Determine the [x, y] coordinate at the center of the cell enclosing the given text.  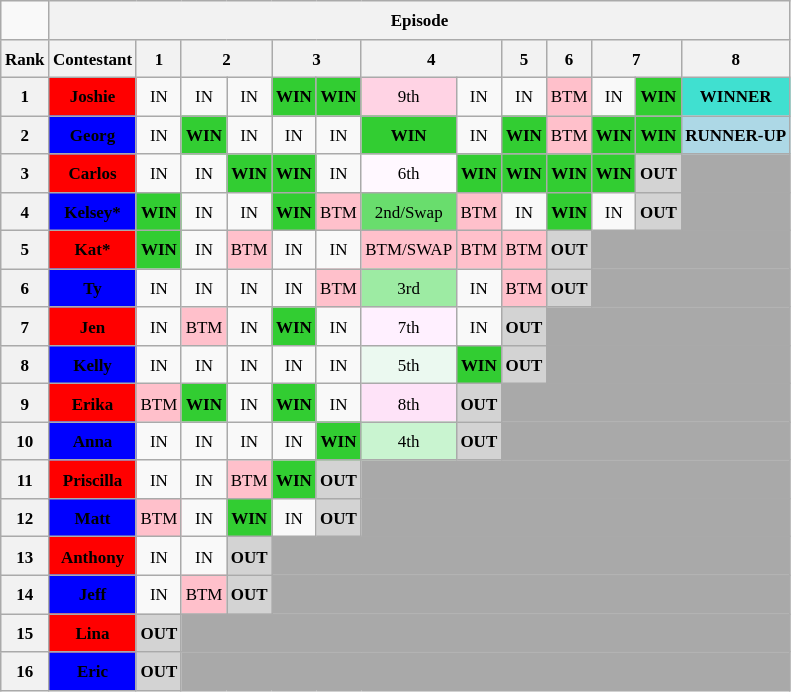
6th [408, 173]
Ty [93, 288]
3rd [408, 288]
Episode [420, 20]
Contestant [93, 58]
11 [25, 480]
9th [408, 97]
Rank [25, 58]
10 [25, 441]
14 [25, 595]
Matt [93, 518]
Jeff [93, 595]
Georg [93, 135]
7th [408, 326]
RUNNER-UP [736, 135]
Jen [93, 326]
Lina [93, 633]
8th [408, 403]
Anthony [93, 556]
Anna [93, 441]
9 [25, 403]
2nd/Swap [408, 212]
5th [408, 365]
Eric [93, 671]
WINNER [736, 97]
BTM/SWAP [408, 250]
Erika [93, 403]
16 [25, 671]
4th [408, 441]
13 [25, 556]
Joshie [93, 97]
Kelsey* [93, 212]
Carlos [93, 173]
12 [25, 518]
15 [25, 633]
Kat* [93, 250]
Kelly [93, 365]
Priscilla [93, 480]
